Identify which cell holds the provided text, then report its (x, y) central coordinate. 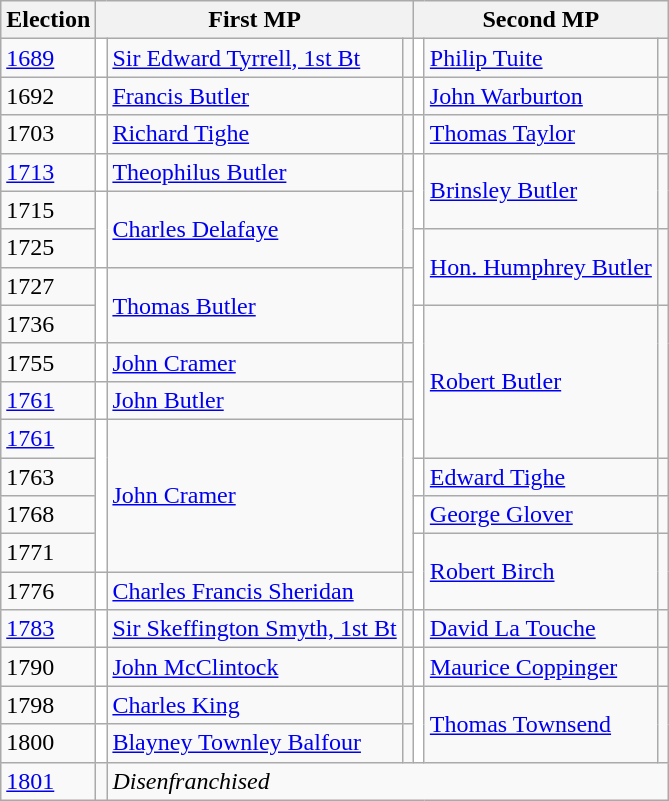
1727 (48, 286)
Second MP (540, 20)
Robert Birch (540, 572)
Charles Francis Sheridan (254, 591)
1713 (48, 172)
Blayney Townley Balfour (254, 743)
Philip Tuite (540, 58)
Robert Butler (540, 381)
1689 (48, 58)
1771 (48, 553)
Disenfranchised (388, 781)
1800 (48, 743)
Richard Tighe (254, 134)
1715 (48, 210)
1703 (48, 134)
John Warburton (540, 96)
Hon. Humphrey Butler (540, 267)
1755 (48, 362)
Sir Skeffington Smyth, 1st Bt (254, 629)
Charles Delafaye (254, 229)
1783 (48, 629)
Sir Edward Tyrrell, 1st Bt (254, 58)
Theophilus Butler (254, 172)
1736 (48, 324)
Thomas Townsend (540, 724)
1776 (48, 591)
Francis Butler (254, 96)
1725 (48, 248)
Thomas Taylor (540, 134)
1768 (48, 515)
1790 (48, 667)
1801 (48, 781)
John McClintock (254, 667)
Charles King (254, 705)
First MP (254, 20)
Election (48, 20)
Thomas Butler (254, 305)
George Glover (540, 515)
1692 (48, 96)
1763 (48, 477)
Maurice Coppinger (540, 667)
John Butler (254, 400)
David La Touche (540, 629)
Edward Tighe (540, 477)
1798 (48, 705)
Brinsley Butler (540, 191)
